Find where the given text appears and provide that cell's center as (X, Y) coordinate. 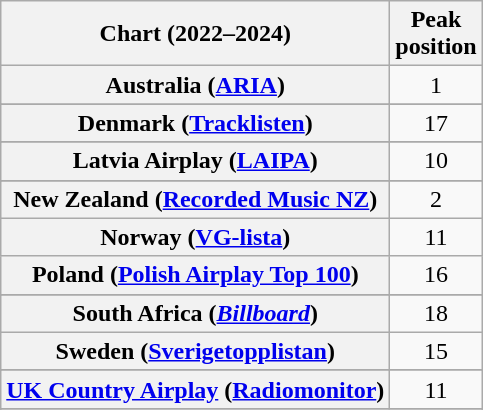
Australia (ARIA) (196, 85)
Norway (VG-lista) (196, 237)
10 (436, 161)
2 (436, 199)
18 (436, 313)
New Zealand (Recorded Music NZ) (196, 199)
15 (436, 351)
South Africa (Billboard) (196, 313)
Peakposition (436, 34)
16 (436, 275)
Sweden (Sverigetopplistan) (196, 351)
Chart (2022–2024) (196, 34)
Latvia Airplay (LAIPA) (196, 161)
UK Country Airplay (Radiomonitor) (196, 389)
Denmark (Tracklisten) (196, 123)
1 (436, 85)
Poland (Polish Airplay Top 100) (196, 275)
17 (436, 123)
